From the cell containing the given text, extract its center point as (x, y) coordinate. 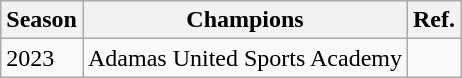
Ref. (434, 20)
2023 (42, 58)
Champions (244, 20)
Season (42, 20)
Adamas United Sports Academy (244, 58)
